Return the (X, Y) coordinate for the center point of the cell that contains the specified text.  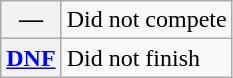
— (31, 20)
Did not compete (146, 20)
DNF (31, 58)
Did not finish (146, 58)
